Find where the given text appears and provide that cell's center as (X, Y) coordinate. 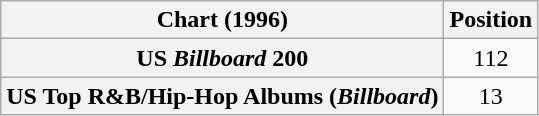
Chart (1996) (222, 20)
Position (491, 20)
US Top R&B/Hip-Hop Albums (Billboard) (222, 96)
112 (491, 58)
13 (491, 96)
US Billboard 200 (222, 58)
